Provide the (x, y) coordinate of the cell's center where the given text is located.  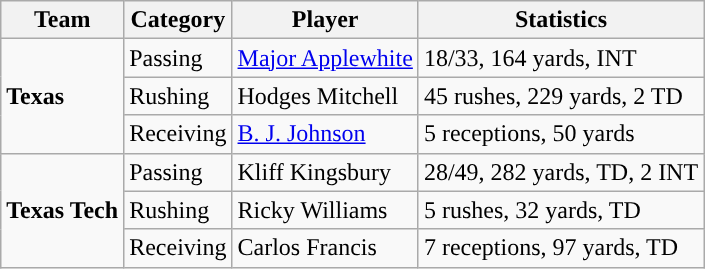
Texas Tech (62, 210)
Kliff Kingsbury (325, 172)
Statistics (560, 20)
Player (325, 20)
Major Applewhite (325, 58)
5 rushes, 32 yards, TD (560, 210)
Ricky Williams (325, 210)
Category (178, 20)
18/33, 164 yards, INT (560, 58)
Hodges Mitchell (325, 96)
7 receptions, 97 yards, TD (560, 248)
B. J. Johnson (325, 134)
Carlos Francis (325, 248)
Team (62, 20)
28/49, 282 yards, TD, 2 INT (560, 172)
45 rushes, 229 yards, 2 TD (560, 96)
Texas (62, 96)
5 receptions, 50 yards (560, 134)
